Extract the (X, Y) coordinate from the center of the cell holding the provided text.  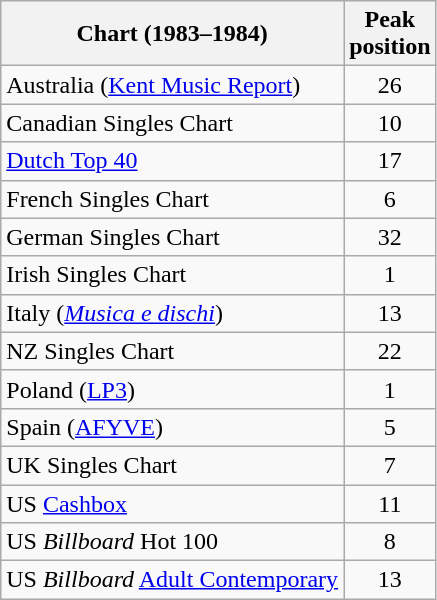
10 (390, 123)
Irish Singles Chart (172, 275)
French Singles Chart (172, 199)
22 (390, 351)
NZ Singles Chart (172, 351)
Poland (LP3) (172, 389)
US Cashbox (172, 503)
UK Singles Chart (172, 465)
Peakposition (390, 34)
Australia (Kent Music Report) (172, 85)
Dutch Top 40 (172, 161)
US Billboard Adult Contemporary (172, 580)
US Billboard Hot 100 (172, 542)
Canadian Singles Chart (172, 123)
7 (390, 465)
German Singles Chart (172, 237)
Spain (AFYVE) (172, 427)
8 (390, 542)
6 (390, 199)
17 (390, 161)
Italy (Musica e dischi) (172, 313)
26 (390, 85)
5 (390, 427)
11 (390, 503)
Chart (1983–1984) (172, 34)
32 (390, 237)
